Return (X, Y) of the center of cell containing provided text 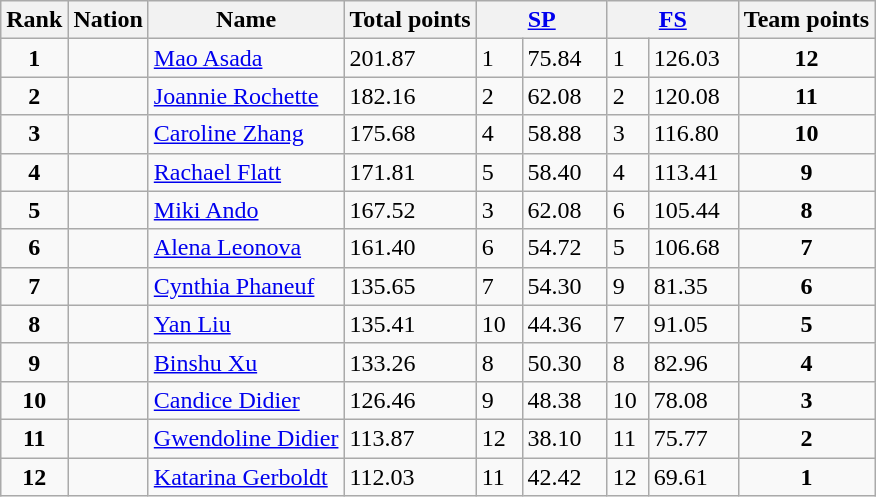
112.03 (410, 477)
106.68 (693, 248)
126.03 (693, 58)
69.61 (693, 477)
135.65 (410, 286)
91.05 (693, 324)
75.84 (564, 58)
58.40 (564, 172)
113.87 (410, 438)
50.30 (564, 362)
Joannie Rochette (246, 96)
75.77 (693, 438)
42.42 (564, 477)
105.44 (693, 210)
38.10 (564, 438)
182.16 (410, 96)
120.08 (693, 96)
133.26 (410, 362)
Alena Leonova (246, 248)
126.46 (410, 400)
82.96 (693, 362)
SP (542, 20)
Nation (108, 20)
Cynthia Phaneuf (246, 286)
48.38 (564, 400)
Rachael Flatt (246, 172)
54.72 (564, 248)
Candice Didier (246, 400)
Caroline Zhang (246, 134)
Mao Asada (246, 58)
Binshu Xu (246, 362)
FS (672, 20)
135.41 (410, 324)
Miki Ando (246, 210)
Total points (410, 20)
113.41 (693, 172)
78.08 (693, 400)
54.30 (564, 286)
81.35 (693, 286)
Team points (806, 20)
Gwendoline Didier (246, 438)
Name (246, 20)
167.52 (410, 210)
58.88 (564, 134)
171.81 (410, 172)
44.36 (564, 324)
Rank (34, 20)
175.68 (410, 134)
116.80 (693, 134)
161.40 (410, 248)
201.87 (410, 58)
Katarina Gerboldt (246, 477)
Yan Liu (246, 324)
